From the cell containing the given text, extract its center point as (X, Y) coordinate. 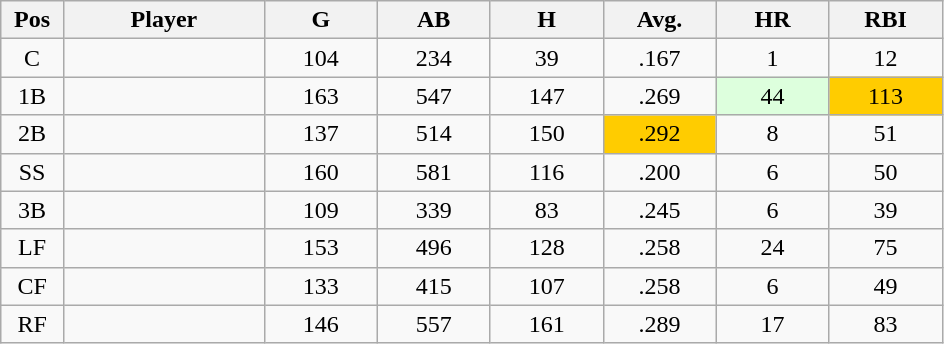
116 (546, 172)
163 (320, 96)
.269 (660, 96)
.245 (660, 210)
Pos (32, 20)
51 (886, 134)
C (32, 58)
547 (434, 96)
150 (546, 134)
113 (886, 96)
17 (772, 324)
8 (772, 134)
12 (886, 58)
75 (886, 248)
.292 (660, 134)
137 (320, 134)
147 (546, 96)
339 (434, 210)
RF (32, 324)
3B (32, 210)
.289 (660, 324)
Player (164, 20)
CF (32, 286)
LF (32, 248)
160 (320, 172)
50 (886, 172)
SS (32, 172)
234 (434, 58)
24 (772, 248)
49 (886, 286)
G (320, 20)
514 (434, 134)
557 (434, 324)
.167 (660, 58)
1 (772, 58)
Avg. (660, 20)
496 (434, 248)
104 (320, 58)
H (546, 20)
109 (320, 210)
128 (546, 248)
2B (32, 134)
153 (320, 248)
146 (320, 324)
HR (772, 20)
161 (546, 324)
581 (434, 172)
1B (32, 96)
44 (772, 96)
107 (546, 286)
415 (434, 286)
RBI (886, 20)
AB (434, 20)
133 (320, 286)
.200 (660, 172)
